From the cell containing the given text, extract its center point as (X, Y) coordinate. 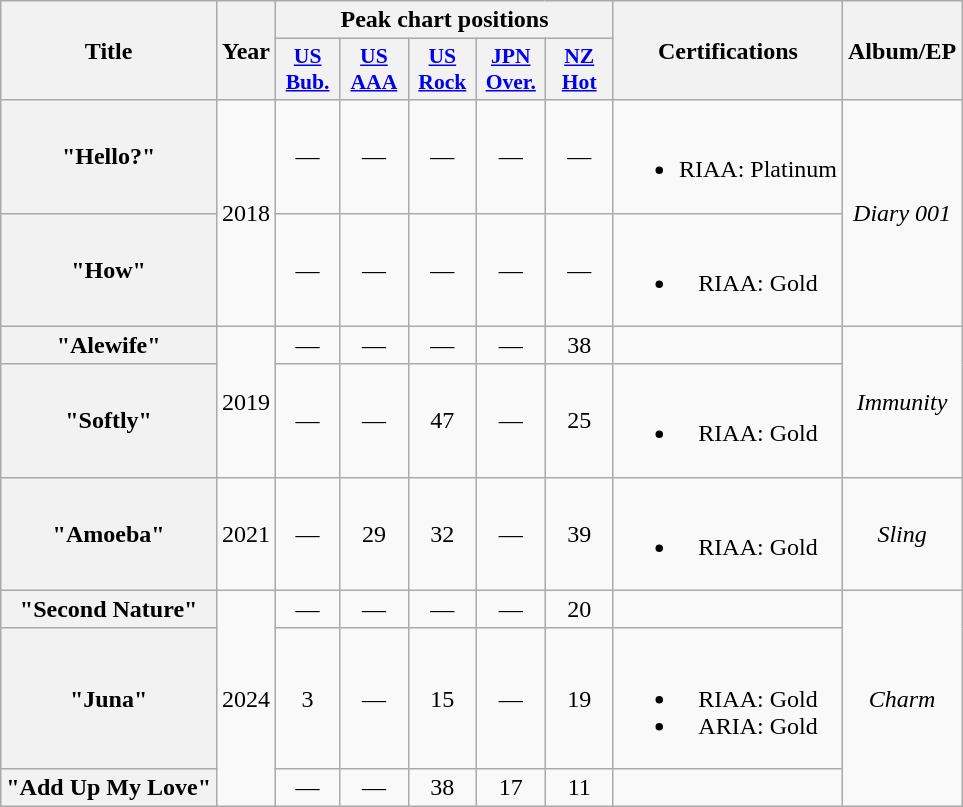
Certifications (728, 50)
RIAA: Platinum (728, 156)
"Alewife" (109, 345)
3 (308, 698)
32 (442, 534)
Diary 001 (902, 213)
2019 (246, 402)
"Juna" (109, 698)
Album/EP (902, 50)
11 (579, 787)
Sling (902, 534)
25 (579, 420)
47 (442, 420)
Year (246, 50)
RIAA: GoldARIA: Gold (728, 698)
"Second Nature" (109, 609)
2021 (246, 534)
NZHot (579, 70)
39 (579, 534)
"Softly" (109, 420)
"Amoeba" (109, 534)
Title (109, 50)
JPNOver. (511, 70)
Peak chart positions (445, 20)
"Hello?" (109, 156)
2018 (246, 213)
USRock (442, 70)
29 (374, 534)
15 (442, 698)
Charm (902, 698)
Immunity (902, 402)
20 (579, 609)
"Add Up My Love" (109, 787)
17 (511, 787)
USAAA (374, 70)
USBub. (308, 70)
"How" (109, 270)
19 (579, 698)
2024 (246, 698)
